Return the [x, y] coordinate for the center point of the cell that contains the specified text.  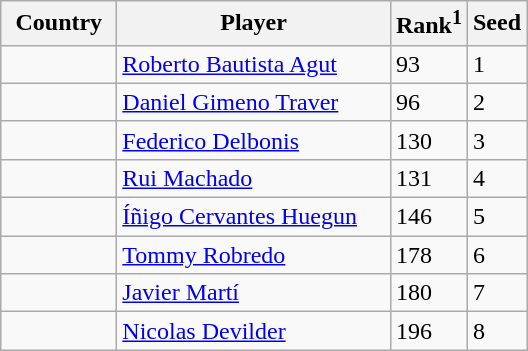
180 [428, 293]
Rui Machado [254, 178]
196 [428, 331]
Rank1 [428, 24]
Country [59, 24]
Nicolas Devilder [254, 331]
Federico Delbonis [254, 140]
Roberto Bautista Agut [254, 64]
96 [428, 102]
130 [428, 140]
Íñigo Cervantes Huegun [254, 217]
Daniel Gimeno Traver [254, 102]
146 [428, 217]
3 [496, 140]
6 [496, 255]
Player [254, 24]
5 [496, 217]
93 [428, 64]
7 [496, 293]
Javier Martí [254, 293]
131 [428, 178]
Tommy Robredo [254, 255]
4 [496, 178]
8 [496, 331]
178 [428, 255]
Seed [496, 24]
1 [496, 64]
2 [496, 102]
